Capture the cell that displays the provided text and extract its [X, Y] central coordinate. 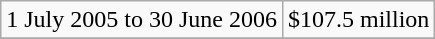
1 July 2005 to 30 June 2006 [142, 20]
$107.5 million [358, 20]
